Output the (X, Y) coordinate of the center of the cell containing the given text.  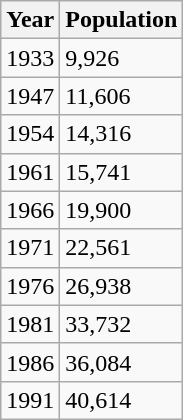
1961 (30, 172)
15,741 (122, 172)
33,732 (122, 324)
11,606 (122, 96)
1933 (30, 58)
1966 (30, 210)
Year (30, 20)
22,561 (122, 248)
19,900 (122, 210)
Population (122, 20)
40,614 (122, 400)
1986 (30, 362)
1971 (30, 248)
26,938 (122, 286)
14,316 (122, 134)
1976 (30, 286)
9,926 (122, 58)
1991 (30, 400)
1954 (30, 134)
1947 (30, 96)
36,084 (122, 362)
1981 (30, 324)
